Output the (X, Y) coordinate of the center of the cell containing the given text.  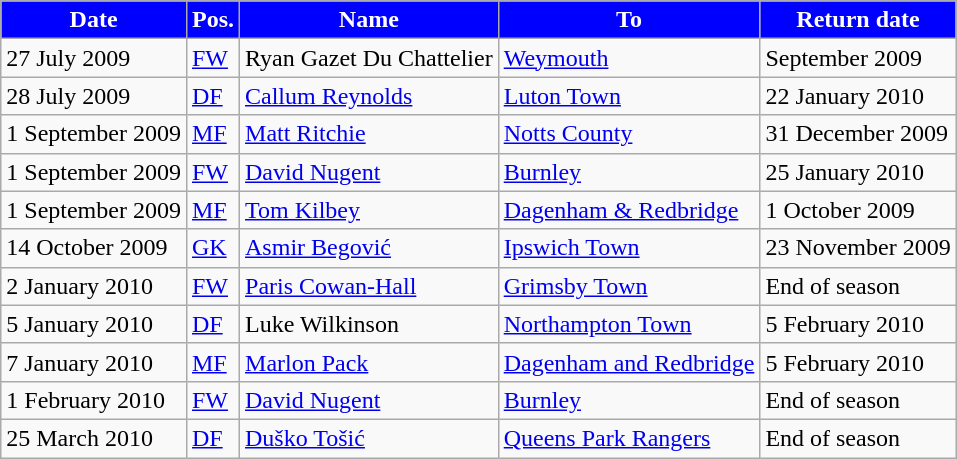
Luke Wilkinson (370, 324)
25 January 2010 (858, 172)
23 November 2009 (858, 248)
Weymouth (629, 58)
1 October 2009 (858, 210)
Duško Tošić (370, 438)
5 January 2010 (94, 324)
Queens Park Rangers (629, 438)
25 March 2010 (94, 438)
Luton Town (629, 96)
Callum Reynolds (370, 96)
31 December 2009 (858, 134)
Dagenham and Redbridge (629, 362)
22 January 2010 (858, 96)
Tom Kilbey (370, 210)
GK (212, 248)
Paris Cowan-Hall (370, 286)
Ipswich Town (629, 248)
Notts County (629, 134)
28 July 2009 (94, 96)
Grimsby Town (629, 286)
Northampton Town (629, 324)
Pos. (212, 20)
Ryan Gazet Du Chattelier (370, 58)
Marlon Pack (370, 362)
14 October 2009 (94, 248)
27 July 2009 (94, 58)
2 January 2010 (94, 286)
Name (370, 20)
September 2009 (858, 58)
To (629, 20)
Dagenham & Redbridge (629, 210)
7 January 2010 (94, 362)
Date (94, 20)
Return date (858, 20)
Asmir Begović (370, 248)
Matt Ritchie (370, 134)
1 February 2010 (94, 400)
